Determine the [x, y] coordinate at the center of the cell enclosing the given text.  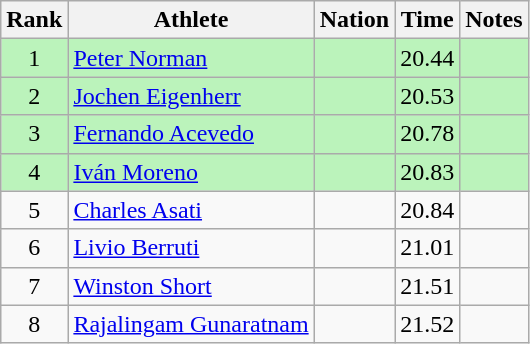
20.83 [428, 172]
8 [34, 324]
4 [34, 172]
Athlete [191, 20]
21.01 [428, 248]
Nation [354, 20]
Winston Short [191, 286]
Charles Asati [191, 210]
3 [34, 134]
2 [34, 96]
Notes [494, 20]
Rank [34, 20]
5 [34, 210]
1 [34, 58]
20.84 [428, 210]
Time [428, 20]
Jochen Eigenherr [191, 96]
20.78 [428, 134]
Livio Berruti [191, 248]
21.52 [428, 324]
6 [34, 248]
Peter Norman [191, 58]
21.51 [428, 286]
7 [34, 286]
Iván Moreno [191, 172]
20.53 [428, 96]
20.44 [428, 58]
Rajalingam Gunaratnam [191, 324]
Fernando Acevedo [191, 134]
